Extract the [X, Y] coordinate from the center of the cell holding the provided text.  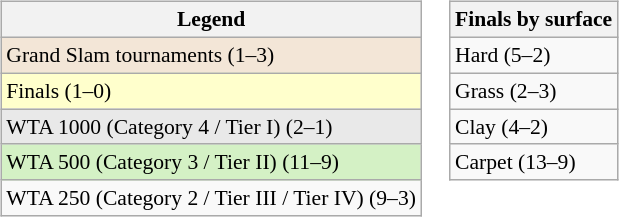
WTA 1000 (Category 4 / Tier I) (2–1) [211, 127]
Finals (1–0) [211, 91]
Grand Slam tournaments (1–3) [211, 55]
WTA 500 (Category 3 / Tier II) (11–9) [211, 162]
Clay (4–2) [534, 127]
Legend [211, 20]
Grass (2–3) [534, 91]
Carpet (13–9) [534, 162]
Finals by surface [534, 20]
Hard (5–2) [534, 55]
WTA 250 (Category 2 / Tier III / Tier IV) (9–3) [211, 198]
